Return [X, Y] of the center of cell containing provided text 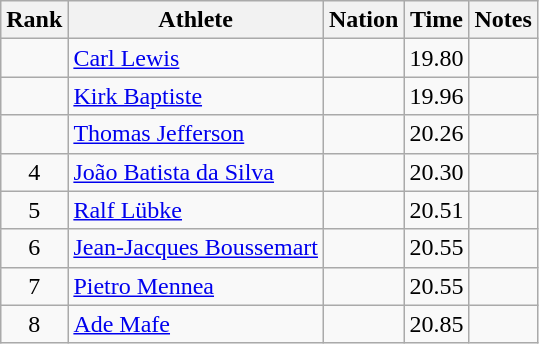
Pietro Mennea [196, 286]
7 [34, 286]
20.85 [436, 324]
Kirk Baptiste [196, 96]
20.51 [436, 210]
Time [436, 20]
Ade Mafe [196, 324]
Carl Lewis [196, 58]
20.30 [436, 172]
19.80 [436, 58]
João Batista da Silva [196, 172]
8 [34, 324]
Notes [503, 20]
5 [34, 210]
4 [34, 172]
Ralf Lübke [196, 210]
Nation [364, 20]
Athlete [196, 20]
Thomas Jefferson [196, 134]
20.26 [436, 134]
19.96 [436, 96]
Jean-Jacques Boussemart [196, 248]
Rank [34, 20]
6 [34, 248]
